Provide the [x, y] coordinate of the cell's center where the given text is located.  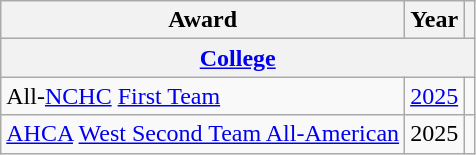
Award [203, 20]
AHCA West Second Team All-American [203, 134]
College [238, 58]
Year [434, 20]
All-NCHC First Team [203, 96]
